Return the (x, y) coordinate for the center point of the cell that contains the specified text.  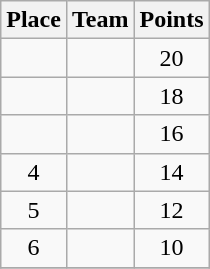
12 (172, 210)
20 (172, 58)
Points (172, 20)
6 (34, 248)
4 (34, 172)
18 (172, 96)
5 (34, 210)
16 (172, 134)
Team (100, 20)
10 (172, 248)
Place (34, 20)
14 (172, 172)
